Find where the given text appears and provide that cell's center as [X, Y] coordinate. 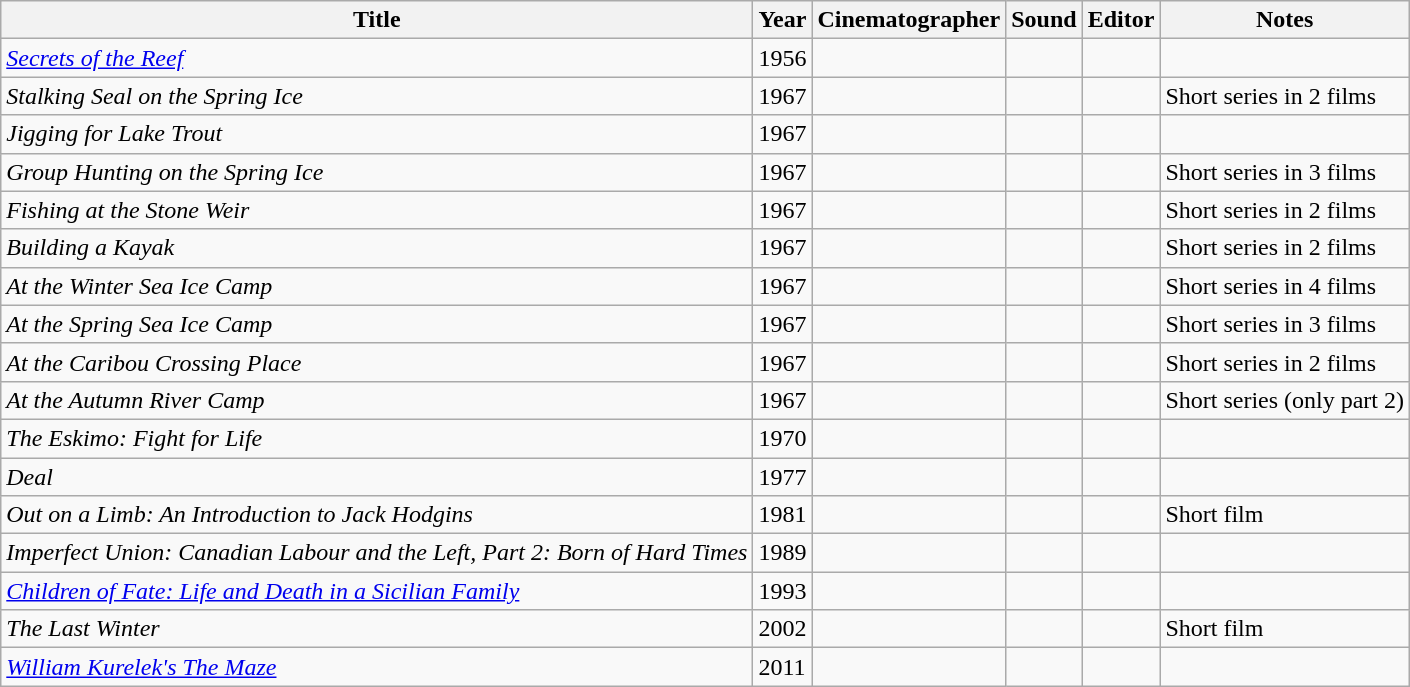
Out on a Limb: An Introduction to Jack Hodgins [377, 515]
The Eskimo: Fight for Life [377, 438]
Building a Kayak [377, 248]
Children of Fate: Life and Death in a Sicilian Family [377, 591]
William Kurelek's The Maze [377, 667]
Editor [1121, 20]
Secrets of the Reef [377, 58]
1989 [782, 553]
Notes [1285, 20]
Title [377, 20]
Fishing at the Stone Weir [377, 210]
Group Hunting on the Spring Ice [377, 172]
Jigging for Lake Trout [377, 134]
Deal [377, 477]
1956 [782, 58]
Short series in 4 films [1285, 286]
1993 [782, 591]
1981 [782, 515]
At the Caribou Crossing Place [377, 362]
Cinematographer [909, 20]
2011 [782, 667]
1970 [782, 438]
At the Autumn River Camp [377, 400]
Imperfect Union: Canadian Labour and the Left, Part 2: Born of Hard Times [377, 553]
At the Spring Sea Ice Camp [377, 324]
Stalking Seal on the Spring Ice [377, 96]
Short series (only part 2) [1285, 400]
Year [782, 20]
Sound [1044, 20]
At the Winter Sea Ice Camp [377, 286]
2002 [782, 629]
The Last Winter [377, 629]
1977 [782, 477]
